Detect which cell encompasses the target text, then output its [x, y] center coordinate. 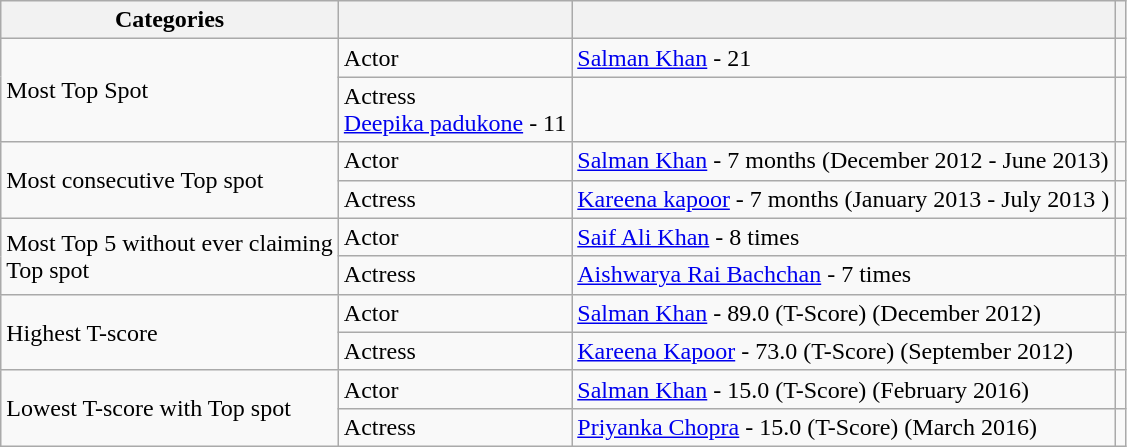
Aishwarya Rai Bachchan - 7 times [844, 275]
Kareena Kapoor - 73.0 (T-Score) (September 2012) [844, 351]
Salman Khan - 89.0 (T-Score) (December 2012) [844, 313]
Salman Khan - 21 [844, 58]
Highest T-score [170, 332]
Categories [170, 20]
Salman Khan - 15.0 (T-Score) (February 2016) [844, 389]
Saif Ali Khan - 8 times [844, 237]
Salman Khan - 7 months (December 2012 - June 2013) [844, 161]
Lowest T-score with Top spot [170, 408]
Most Top 5 without ever claimingTop spot [170, 256]
Most Top Spot [170, 90]
Priyanka Chopra - 15.0 (T-Score) (March 2016) [844, 427]
ActressDeepika padukone - 11 [454, 110]
Kareena kapoor - 7 months (January 2013 - July 2013 ) [844, 199]
Most consecutive Top spot [170, 180]
